Return [X, Y] of the center of cell containing provided text 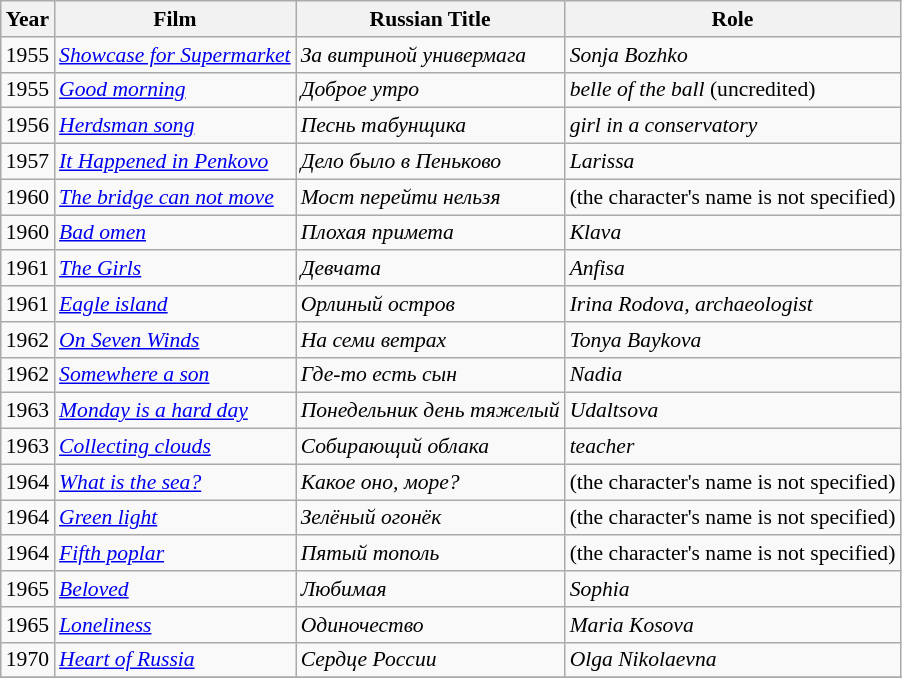
Monday is a hard day [175, 411]
Где-то есть сын [430, 375]
Nadia [733, 375]
Beloved [175, 589]
Udaltsova [733, 411]
Collecting clouds [175, 447]
Heart of Russia [175, 660]
Fifth poplar [175, 554]
teacher [733, 447]
1957 [28, 162]
Showcase for Supermarket [175, 55]
Green light [175, 518]
The bridge can not move [175, 197]
Доброе утро [430, 90]
Песнь табунщика [430, 126]
Bad omen [175, 233]
Eagle island [175, 304]
Плохая примета [430, 233]
Year [28, 19]
Пятый тополь [430, 554]
Понедельник день тяжелый [430, 411]
Зелёный огонёк [430, 518]
What is the sea? [175, 482]
Good morning [175, 90]
Olga Nikolaevna [733, 660]
За витриной универмага [430, 55]
Любимая [430, 589]
Sophia [733, 589]
Klava [733, 233]
Девчата [430, 269]
girl in a conservatory [733, 126]
Дело было в Пеньково [430, 162]
Tonya Baykova [733, 340]
Russian Title [430, 19]
1970 [28, 660]
Role [733, 19]
На семи ветрах [430, 340]
Орлиный остров [430, 304]
Anfisa [733, 269]
Film [175, 19]
Irina Rodova, archaeologist [733, 304]
It Happened in Penkovo [175, 162]
Сердце России [430, 660]
On Seven Winds [175, 340]
Somewhere a son [175, 375]
1956 [28, 126]
Мост перейти нельзя [430, 197]
Собирающий облака [430, 447]
Одиночество [430, 625]
Loneliness [175, 625]
Какое оно, море? [430, 482]
Maria Kosova [733, 625]
Herdsman song [175, 126]
Larissa [733, 162]
belle of the ball (uncredited) [733, 90]
The Girls [175, 269]
Sonja Bozhko [733, 55]
